From the cell containing the given text, extract its center point as (x, y) coordinate. 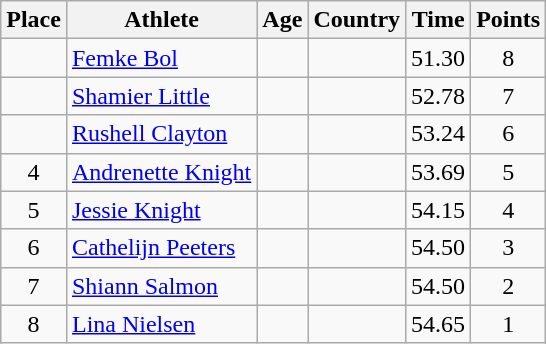
Time (438, 20)
51.30 (438, 58)
Femke Bol (161, 58)
Place (34, 20)
Lina Nielsen (161, 324)
Shamier Little (161, 96)
54.15 (438, 210)
2 (508, 286)
Shiann Salmon (161, 286)
Cathelijn Peeters (161, 248)
3 (508, 248)
Andrenette Knight (161, 172)
54.65 (438, 324)
Rushell Clayton (161, 134)
52.78 (438, 96)
53.24 (438, 134)
Points (508, 20)
Country (357, 20)
Jessie Knight (161, 210)
53.69 (438, 172)
Athlete (161, 20)
Age (282, 20)
1 (508, 324)
